Return (x, y) of the center of cell containing provided text 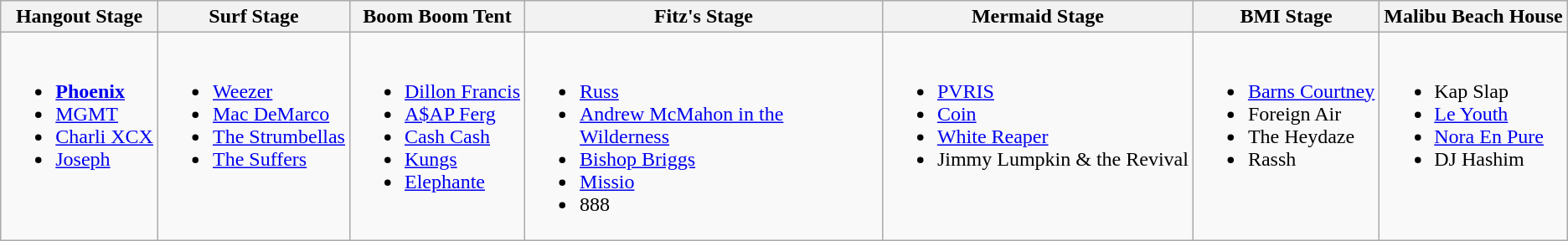
Boom Boom Tent (437, 17)
PVRISCoinWhite ReaperJimmy Lumpkin & the Revival (1037, 136)
Fitz's Stage (704, 17)
Barns CourtneyForeign AirThe HeydazeRassh (1286, 136)
Kap SlapLe YouthNora En PureDJ Hashim (1474, 136)
Surf Stage (253, 17)
Dillon FrancisA$AP FergCash CashKungsElephante (437, 136)
BMI Stage (1286, 17)
Hangout Stage (80, 17)
Malibu Beach House (1474, 17)
PhoenixMGMTCharli XCXJoseph (80, 136)
Mermaid Stage (1037, 17)
WeezerMac DeMarcoThe StrumbellasThe Suffers (253, 136)
RussAndrew McMahon in the WildernessBishop BriggsMissio888 (704, 136)
